Pinpoint the cell where the given text exists, returning its (x, y) midpoint coordinate. 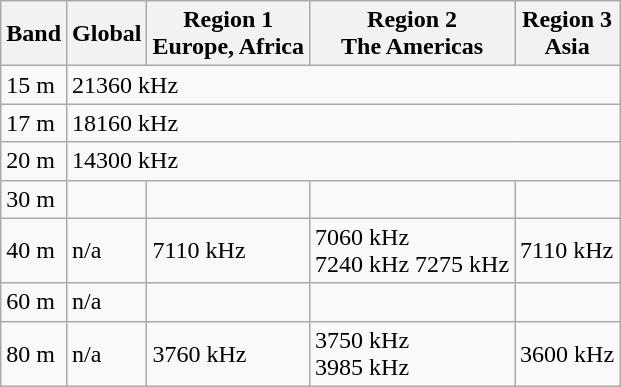
Band (34, 34)
60 m (34, 302)
3750 kHz3985 kHz (412, 354)
Region 1Europe, Africa (228, 34)
3600 kHz (568, 354)
20 m (34, 161)
30 m (34, 199)
15 m (34, 85)
80 m (34, 354)
14300 kHz (344, 161)
7060 kHz7240 kHz 7275 kHz (412, 250)
17 m (34, 123)
Region 3Asia (568, 34)
3760 kHz (228, 354)
Region 2The Americas (412, 34)
18160 kHz (344, 123)
Global (107, 34)
40 m (34, 250)
21360 kHz (344, 85)
